Identify which cell holds the provided text, then report its (x, y) central coordinate. 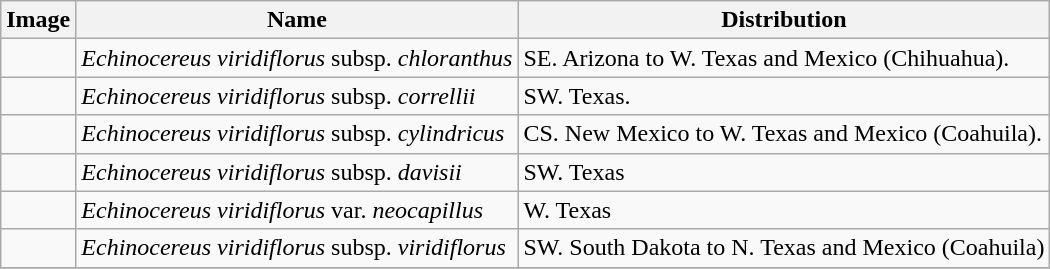
Distribution (784, 20)
Echinocereus viridiflorus subsp. viridiflorus (297, 248)
Echinocereus viridiflorus subsp. correllii (297, 96)
Name (297, 20)
W. Texas (784, 210)
SW. Texas. (784, 96)
SE. Arizona to W. Texas and Mexico (Chihuahua). (784, 58)
SW. Texas (784, 172)
Echinocereus viridiflorus subsp. davisii (297, 172)
Echinocereus viridiflorus subsp. cylindricus (297, 134)
SW. South Dakota to N. Texas and Mexico (Coahuila) (784, 248)
CS. New Mexico to W. Texas and Mexico (Coahuila). (784, 134)
Echinocereus viridiflorus subsp. chloranthus (297, 58)
Image (38, 20)
Echinocereus viridiflorus var. neocapillus (297, 210)
